Detect which cell encompasses the target text, then output its [x, y] center coordinate. 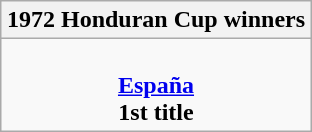
1972 Honduran Cup winners [156, 20]
España1st title [156, 85]
